Capture the cell that displays the provided text and extract its (x, y) central coordinate. 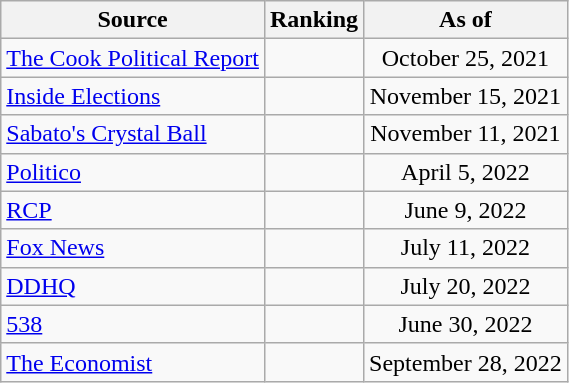
Inside Elections (133, 96)
June 9, 2022 (466, 210)
RCP (133, 210)
Fox News (133, 248)
Source (133, 20)
Ranking (314, 20)
October 25, 2021 (466, 58)
September 28, 2022 (466, 362)
The Cook Political Report (133, 58)
Politico (133, 172)
As of (466, 20)
November 11, 2021 (466, 134)
538 (133, 324)
July 11, 2022 (466, 248)
November 15, 2021 (466, 96)
July 20, 2022 (466, 286)
The Economist (133, 362)
Sabato's Crystal Ball (133, 134)
DDHQ (133, 286)
April 5, 2022 (466, 172)
June 30, 2022 (466, 324)
